Pinpoint the cell where the given text exists, returning its (X, Y) midpoint coordinate. 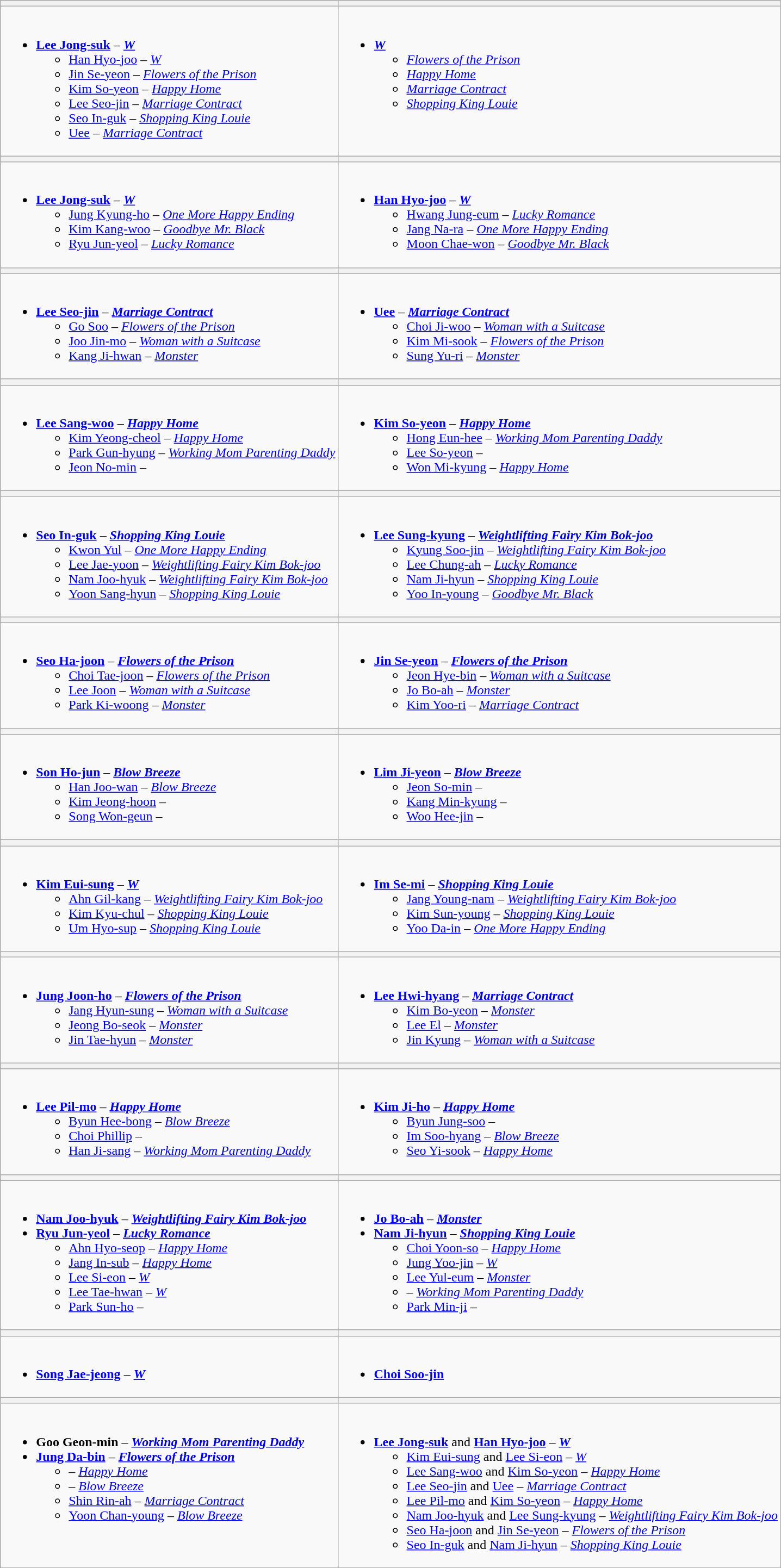
Kim Ji-ho – Happy HomeByun Jung-soo – Im Soo-hyang – Blow BreezeSeo Yi-sook – Happy Home (559, 1122)
Jin Se-yeon – Flowers of the PrisonJeon Hye-bin – Woman with a SuitcaseJo Bo-ah – MonsterKim Yoo-ri – Marriage Contract (559, 675)
Choi Soo-jin (559, 1367)
Lee Pil-mo – Happy HomeByun Hee-bong – Blow BreezeChoi Phillip – Han Ji-sang – Working Mom Parenting Daddy (170, 1122)
Lim Ji-yeon – Blow BreezeJeon So-min – Kang Min-kyung – Woo Hee-jin – (559, 787)
Lee Seo-jin – Marriage ContractGo Soo – Flowers of the PrisonJoo Jin-mo – Woman with a SuitcaseKang Ji-hwan – Monster (170, 326)
Kim Eui-sung – WAhn Gil-kang – Weightlifting Fairy Kim Bok-jooKim Kyu-chul – Shopping King LouieUm Hyo-sup – Shopping King Louie (170, 899)
Son Ho-jun – Blow BreezeHan Joo-wan – Blow BreezeKim Jeong-hoon – Song Won-geun – (170, 787)
Han Hyo-joo – WHwang Jung-eum – Lucky RomanceJang Na-ra – One More Happy EndingMoon Chae-won – Goodbye Mr. Black (559, 215)
Uee – Marriage ContractChoi Ji-woo – Woman with a SuitcaseKim Mi-sook – Flowers of the PrisonSung Yu-ri – Monster (559, 326)
Lee Hwi-hyang – Marriage ContractKim Bo-yeon – MonsterLee El – MonsterJin Kyung – Woman with a Suitcase (559, 1010)
Seo Ha-joon – Flowers of the PrisonChoi Tae-joon – Flowers of the PrisonLee Joon – Woman with a SuitcasePark Ki-woong – Monster (170, 675)
Lee Jong-suk – WJung Kyung-ho – One More Happy EndingKim Kang-woo – Goodbye Mr. BlackRyu Jun-yeol – Lucky Romance (170, 215)
WFlowers of the PrisonHappy HomeMarriage ContractShopping King Louie (559, 82)
Im Se-mi – Shopping King LouieJang Young-nam – Weightlifting Fairy Kim Bok-jooKim Sun-young – Shopping King LouieYoo Da-in – One More Happy Ending (559, 899)
Song Jae-jeong – W (170, 1367)
Lee Sang-woo – Happy HomeKim Yeong-cheol – Happy HomePark Gun-hyung – Working Mom Parenting DaddyJeon No-min – (170, 438)
Jung Joon-ho – Flowers of the PrisonJang Hyun-sung – Woman with a SuitcaseJeong Bo-seok – MonsterJin Tae-hyun – Monster (170, 1010)
Kim So-yeon – Happy HomeHong Eun-hee – Working Mom Parenting DaddyLee So-yeon – Won Mi-kyung – Happy Home (559, 438)
